Return [X, Y] of the center of cell containing provided text 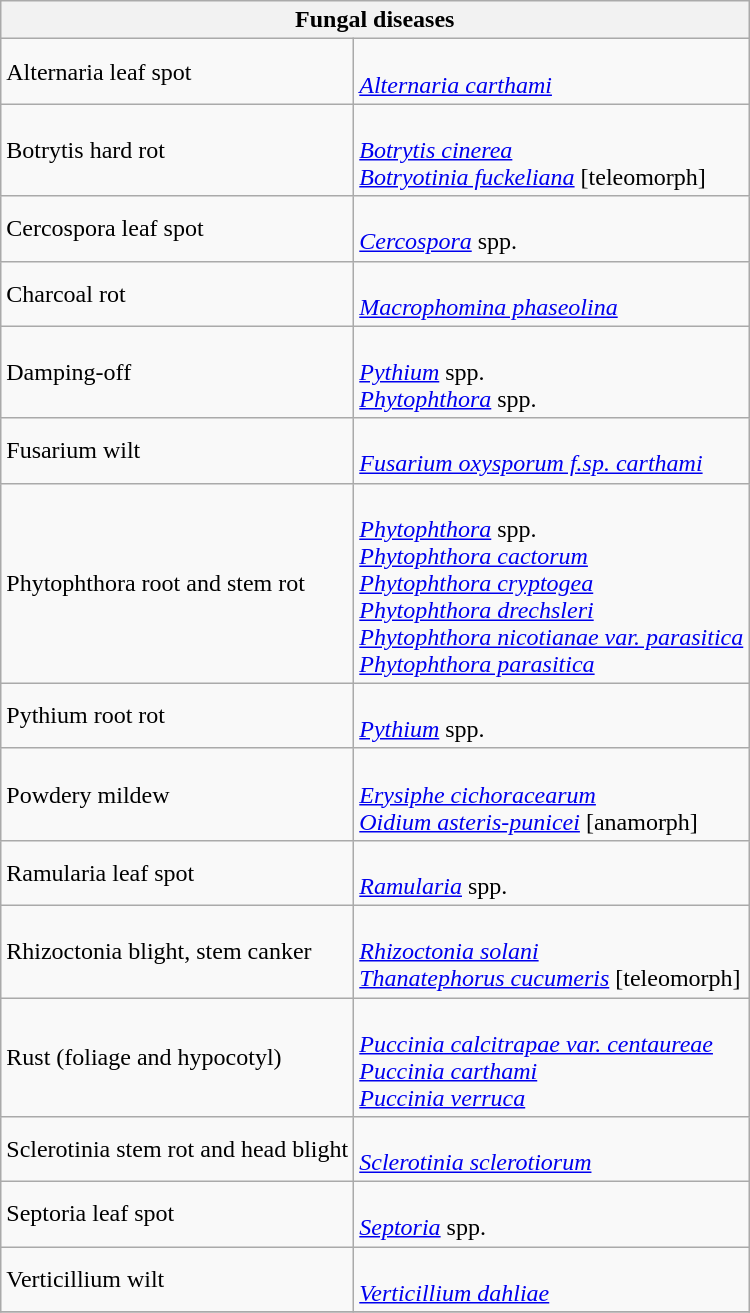
Pythium root rot [178, 716]
Cercospora leaf spot [178, 228]
Charcoal rot [178, 294]
Damping-off [178, 372]
Phytophthora root and stem rot [178, 583]
Septoria leaf spot [178, 1214]
Puccinia calcitrapae var. centaureae Puccinia carthami Puccinia verruca [552, 1058]
Rust (foliage and hypocotyl) [178, 1058]
Fungal diseases [375, 20]
Rhizoctonia solani Thanatephorus cucumeris [teleomorph] [552, 951]
Sclerotinia stem rot and head blight [178, 1150]
Erysiphe cichoracearum Oidium asteris-punicei [anamorph] [552, 794]
Pythium spp. Phytophthora spp. [552, 372]
Ramularia leaf spot [178, 872]
Powdery mildew [178, 794]
Botrytis cinerea Botryotinia fuckeliana [teleomorph] [552, 150]
Fusarium wilt [178, 450]
Rhizoctonia blight, stem canker [178, 951]
Sclerotinia sclerotiorum [552, 1150]
Septoria spp. [552, 1214]
Pythium spp. [552, 716]
Botrytis hard rot [178, 150]
Macrophomina phaseolina [552, 294]
Verticillium wilt [178, 1280]
Alternaria carthami [552, 72]
Cercospora spp. [552, 228]
Fusarium oxysporum f.sp. carthami [552, 450]
Verticillium dahliae [552, 1280]
Ramularia spp. [552, 872]
Alternaria leaf spot [178, 72]
